For the text-containing cell, return its midpoint in [X, Y] coordinate format. 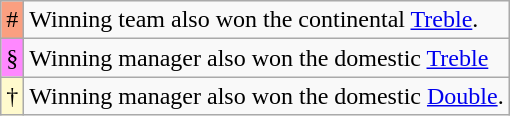
# [12, 20]
§ [12, 58]
Winning team also won the continental Treble. [266, 20]
Winning manager also won the domestic Treble [266, 58]
† [12, 96]
Winning manager also won the domestic Double. [266, 96]
